Output the (x, y) coordinate of the center of the cell containing the given text.  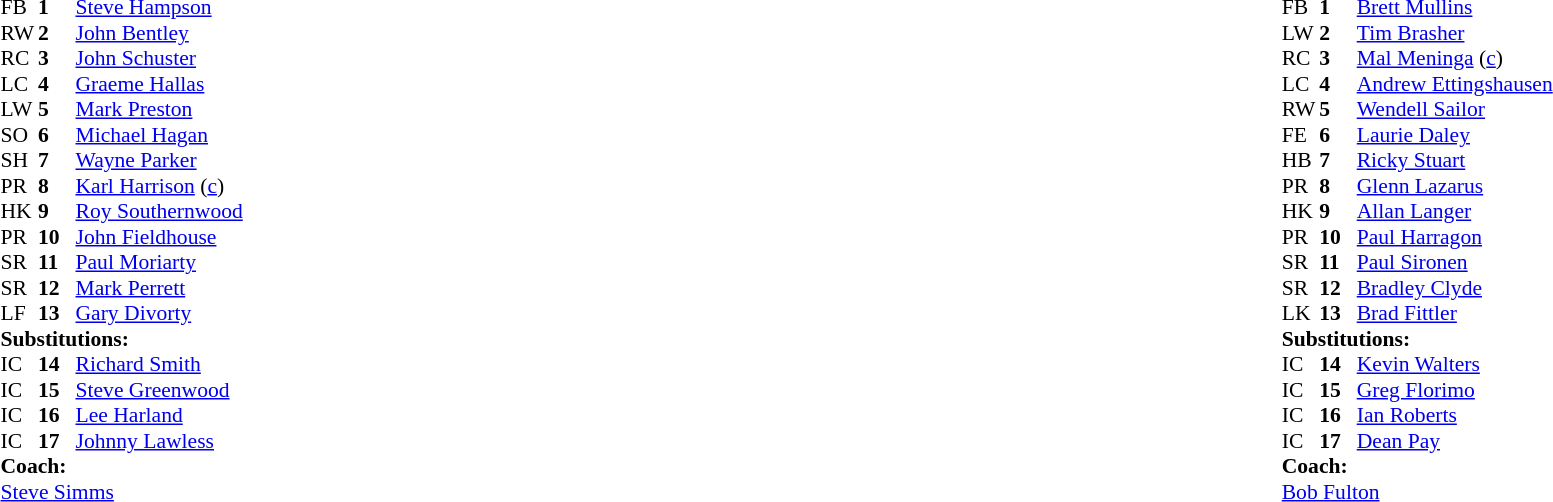
Lee Harland (160, 415)
HB (1301, 161)
John Bentley (160, 33)
Brad Fittler (1455, 313)
Paul Moriarty (160, 263)
Glenn Lazarus (1455, 186)
Paul Sironen (1455, 263)
John Schuster (160, 59)
SO (19, 135)
Mark Preston (160, 109)
Gary Divorty (160, 313)
Johnny Lawless (160, 441)
Wayne Parker (160, 161)
Roy Southernwood (160, 211)
SH (19, 161)
Ian Roberts (1455, 415)
Greg Florimo (1455, 390)
Tim Brasher (1455, 33)
Graeme Hallas (160, 84)
Paul Harragon (1455, 237)
John Fieldhouse (160, 237)
Andrew Ettingshausen (1455, 84)
Mark Perrett (160, 288)
Laurie Daley (1455, 135)
Bradley Clyde (1455, 288)
Dean Pay (1455, 441)
LK (1301, 313)
Kevin Walters (1455, 365)
Mal Meninga (c) (1455, 59)
Allan Langer (1455, 211)
Ricky Stuart (1455, 161)
Michael Hagan (160, 135)
Karl Harrison (c) (160, 186)
LF (19, 313)
Wendell Sailor (1455, 109)
Steve Greenwood (160, 390)
FE (1301, 135)
Richard Smith (160, 365)
